Detect which cell encompasses the target text, then output its (X, Y) center coordinate. 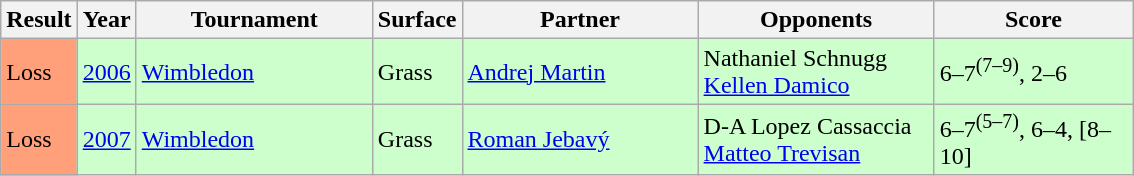
6–7(5–7), 6–4, [8–10] (1034, 140)
2007 (106, 140)
Roman Jebavý (580, 140)
D-A Lopez Cassaccia Matteo Trevisan (816, 140)
Score (1034, 20)
Surface (417, 20)
Partner (580, 20)
Opponents (816, 20)
Result (39, 20)
Year (106, 20)
Andrej Martin (580, 72)
6–7(7–9), 2–6 (1034, 72)
Tournament (254, 20)
Nathaniel Schnugg Kellen Damico (816, 72)
2006 (106, 72)
